For the text-containing cell, return its midpoint in [X, Y] coordinate format. 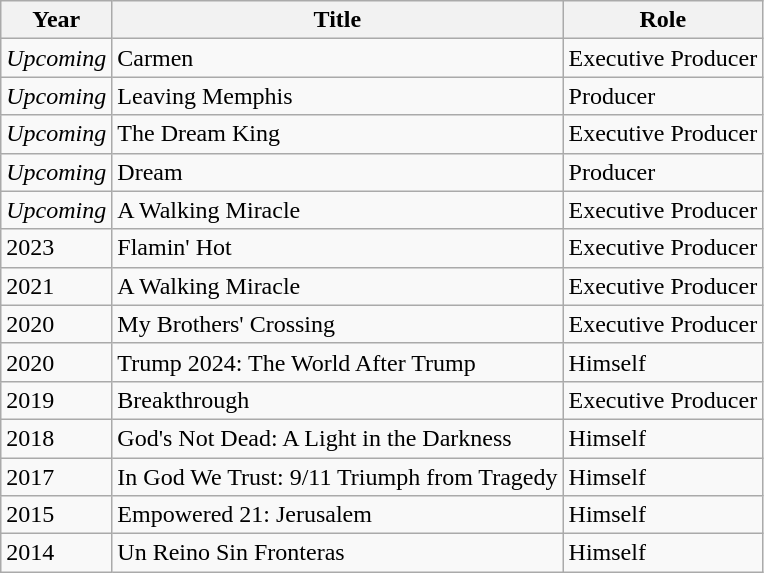
Carmen [338, 58]
Empowered 21: Jerusalem [338, 515]
Year [56, 20]
Dream [338, 172]
Flamin' Hot [338, 248]
2023 [56, 248]
Role [663, 20]
2021 [56, 286]
The Dream King [338, 134]
Leaving Memphis [338, 96]
2014 [56, 553]
Breakthrough [338, 400]
Title [338, 20]
2015 [56, 515]
My Brothers' Crossing [338, 324]
In God We Trust: 9/11 Triumph from Tragedy [338, 477]
2017 [56, 477]
2019 [56, 400]
God's Not Dead: A Light in the Darkness [338, 438]
Un Reino Sin Fronteras [338, 553]
2018 [56, 438]
Trump 2024: The World After Trump [338, 362]
